Locate the cell with the specified text and output its [x, y] center coordinate. 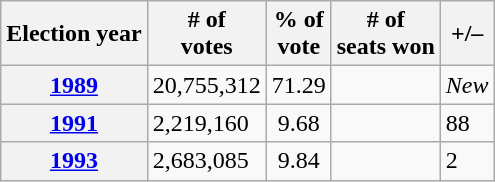
9.84 [298, 161]
2,683,085 [206, 161]
1989 [74, 85]
New [467, 85]
Election year [74, 34]
% ofvote [298, 34]
2 [467, 161]
71.29 [298, 85]
9.68 [298, 123]
88 [467, 123]
# ofvotes [206, 34]
2,219,160 [206, 123]
1993 [74, 161]
1991 [74, 123]
# ofseats won [386, 34]
20,755,312 [206, 85]
+/– [467, 34]
